Find where the given text appears and provide that cell's center as [X, Y] coordinate. 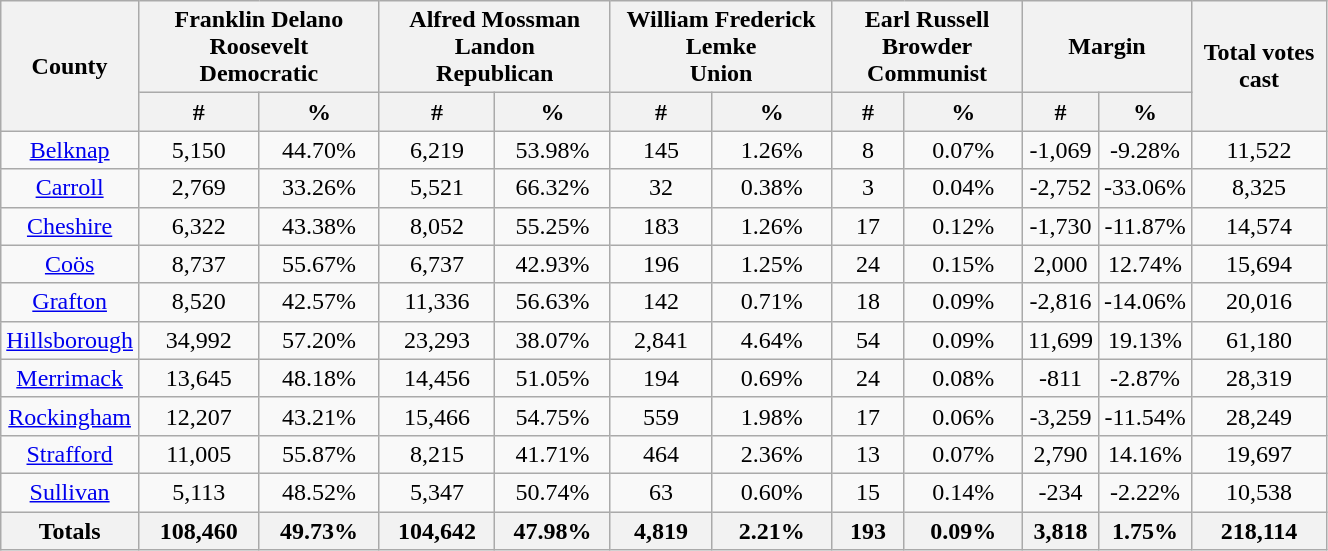
54 [868, 340]
12,207 [198, 416]
Totals [70, 531]
2,790 [1060, 454]
8,737 [198, 264]
2,841 [660, 340]
41.71% [553, 454]
0.12% [963, 226]
63 [660, 492]
-2,752 [1060, 188]
Margin [1106, 47]
13 [868, 454]
8,325 [1260, 188]
28,249 [1260, 416]
55.87% [319, 454]
53.98% [553, 150]
33.26% [319, 188]
-3,259 [1060, 416]
43.21% [319, 416]
-14.06% [1146, 302]
196 [660, 264]
2.21% [772, 531]
34,992 [198, 340]
13,645 [198, 378]
-1,730 [1060, 226]
-9.28% [1146, 150]
County [70, 66]
-1,069 [1060, 150]
Sullivan [70, 492]
0.14% [963, 492]
Alfred Mossman LandonRepublican [494, 47]
194 [660, 378]
55.25% [553, 226]
Strafford [70, 454]
18 [868, 302]
6,322 [198, 226]
Hillsborough [70, 340]
-33.06% [1146, 188]
11,699 [1060, 340]
-2.22% [1146, 492]
55.67% [319, 264]
50.74% [553, 492]
8,052 [437, 226]
20,016 [1260, 302]
104,642 [437, 531]
14,456 [437, 378]
Rockingham [70, 416]
5,521 [437, 188]
1.98% [772, 416]
-234 [1060, 492]
108,460 [198, 531]
Coös [70, 264]
-811 [1060, 378]
48.52% [319, 492]
Carroll [70, 188]
193 [868, 531]
11,005 [198, 454]
42.93% [553, 264]
1.75% [1146, 531]
Earl Russell BrowderCommunist [928, 47]
14.16% [1146, 454]
8 [868, 150]
56.63% [553, 302]
5,113 [198, 492]
15 [868, 492]
15,466 [437, 416]
Merrimack [70, 378]
47.98% [553, 531]
464 [660, 454]
8,520 [198, 302]
145 [660, 150]
Franklin Delano RooseveltDemocratic [258, 47]
-2,816 [1060, 302]
218,114 [1260, 531]
6,219 [437, 150]
559 [660, 416]
0.71% [772, 302]
0.04% [963, 188]
11,336 [437, 302]
3,818 [1060, 531]
0.38% [772, 188]
William Frederick LemkeUnion [721, 47]
3 [868, 188]
0.08% [963, 378]
66.32% [553, 188]
142 [660, 302]
6,737 [437, 264]
19.13% [1146, 340]
2,769 [198, 188]
23,293 [437, 340]
28,319 [1260, 378]
0.06% [963, 416]
15,694 [1260, 264]
0.60% [772, 492]
4.64% [772, 340]
12.74% [1146, 264]
5,150 [198, 150]
10,538 [1260, 492]
0.15% [963, 264]
57.20% [319, 340]
-11.87% [1146, 226]
-11.54% [1146, 416]
4,819 [660, 531]
5,347 [437, 492]
48.18% [319, 378]
-2.87% [1146, 378]
2,000 [1060, 264]
2.36% [772, 454]
43.38% [319, 226]
42.57% [319, 302]
11,522 [1260, 150]
1.25% [772, 264]
183 [660, 226]
Belknap [70, 150]
54.75% [553, 416]
51.05% [553, 378]
Cheshire [70, 226]
0.69% [772, 378]
38.07% [553, 340]
49.73% [319, 531]
8,215 [437, 454]
44.70% [319, 150]
32 [660, 188]
61,180 [1260, 340]
Total votes cast [1260, 66]
14,574 [1260, 226]
Grafton [70, 302]
19,697 [1260, 454]
